Scan for the cell matching the given text and deliver its [X, Y] coordinate at center. 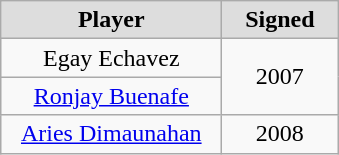
Player [112, 20]
2008 [280, 134]
Egay Echavez [112, 58]
2007 [280, 77]
Signed [280, 20]
Aries Dimaunahan [112, 134]
Ronjay Buenafe [112, 96]
